Pinpoint the cell where the given text exists, returning its (X, Y) midpoint coordinate. 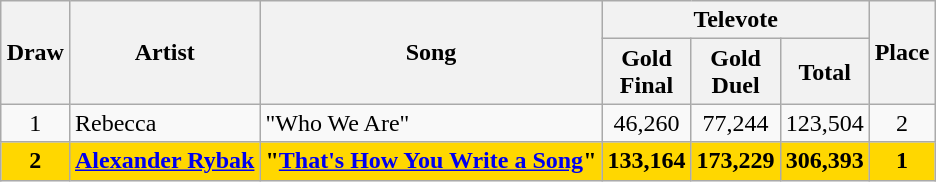
"That's How You Write a Song" (431, 161)
123,504 (824, 123)
306,393 (824, 161)
Draw (35, 52)
Alexander Rybak (164, 161)
Song (431, 52)
173,229 (736, 161)
Place (902, 52)
GoldFinal (646, 72)
Televote (736, 20)
133,164 (646, 161)
GoldDuel (736, 72)
Total (824, 72)
77,244 (736, 123)
"Who We Are" (431, 123)
Artist (164, 52)
46,260 (646, 123)
Rebecca (164, 123)
